Determine the [X, Y] coordinate at the center of the cell enclosing the given text.  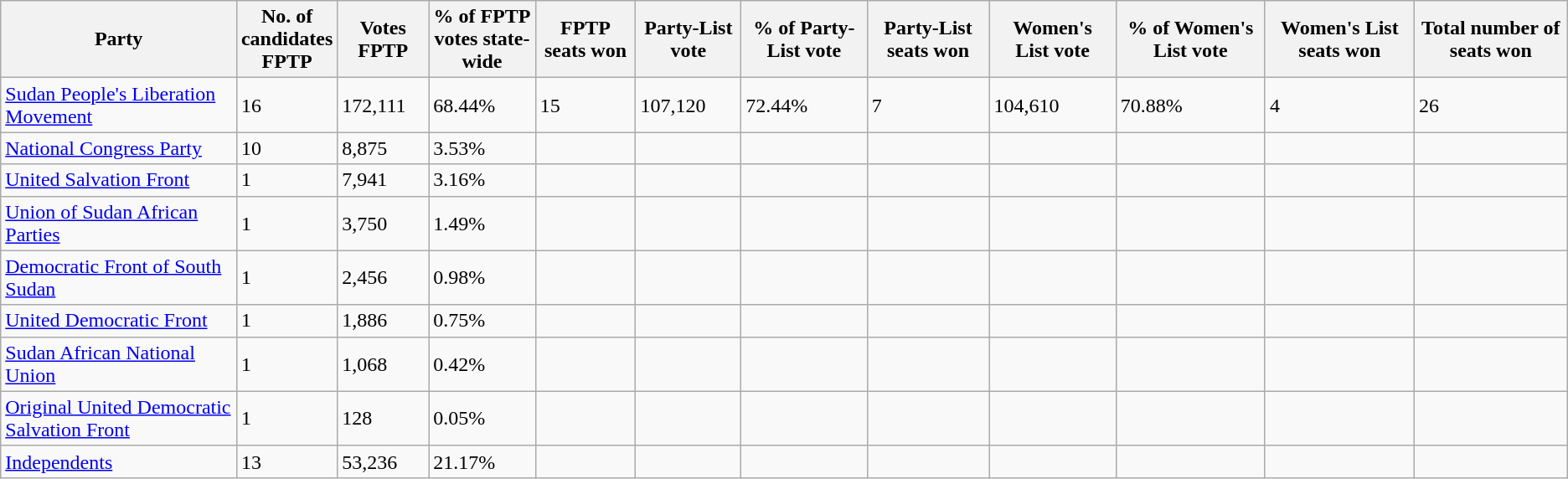
1.49% [482, 223]
Original United Democratic Salvation Front [119, 419]
Total number of seats won [1491, 39]
2,456 [384, 278]
68.44% [482, 106]
Sudan People's Liberation Movement [119, 106]
Party-List vote [689, 39]
0.98% [482, 278]
104,610 [1052, 106]
Party [119, 39]
Union of Sudan African Parties [119, 223]
Women's List seats won [1339, 39]
70.88% [1190, 106]
Sudan African National Union [119, 363]
3.53% [482, 148]
% of Party-List vote [804, 39]
No. ofcandidatesFPTP [286, 39]
15 [585, 106]
53,236 [384, 461]
% of FPTPvotes state-wide [482, 39]
16 [286, 106]
Women's List vote [1052, 39]
3,750 [384, 223]
1,886 [384, 321]
0.05% [482, 419]
Votes FPTP [384, 39]
13 [286, 461]
0.75% [482, 321]
United Salvation Front [119, 180]
United Democratic Front [119, 321]
128 [384, 419]
National Congress Party [119, 148]
3.16% [482, 180]
7,941 [384, 180]
172,111 [384, 106]
21.17% [482, 461]
8,875 [384, 148]
7 [928, 106]
Democratic Front of South Sudan [119, 278]
72.44% [804, 106]
Independents [119, 461]
FPTP seats won [585, 39]
10 [286, 148]
Party-List seats won [928, 39]
0.42% [482, 363]
4 [1339, 106]
26 [1491, 106]
107,120 [689, 106]
1,068 [384, 363]
% of Women's List vote [1190, 39]
